Pinpoint the cell where the given text exists, returning its (x, y) midpoint coordinate. 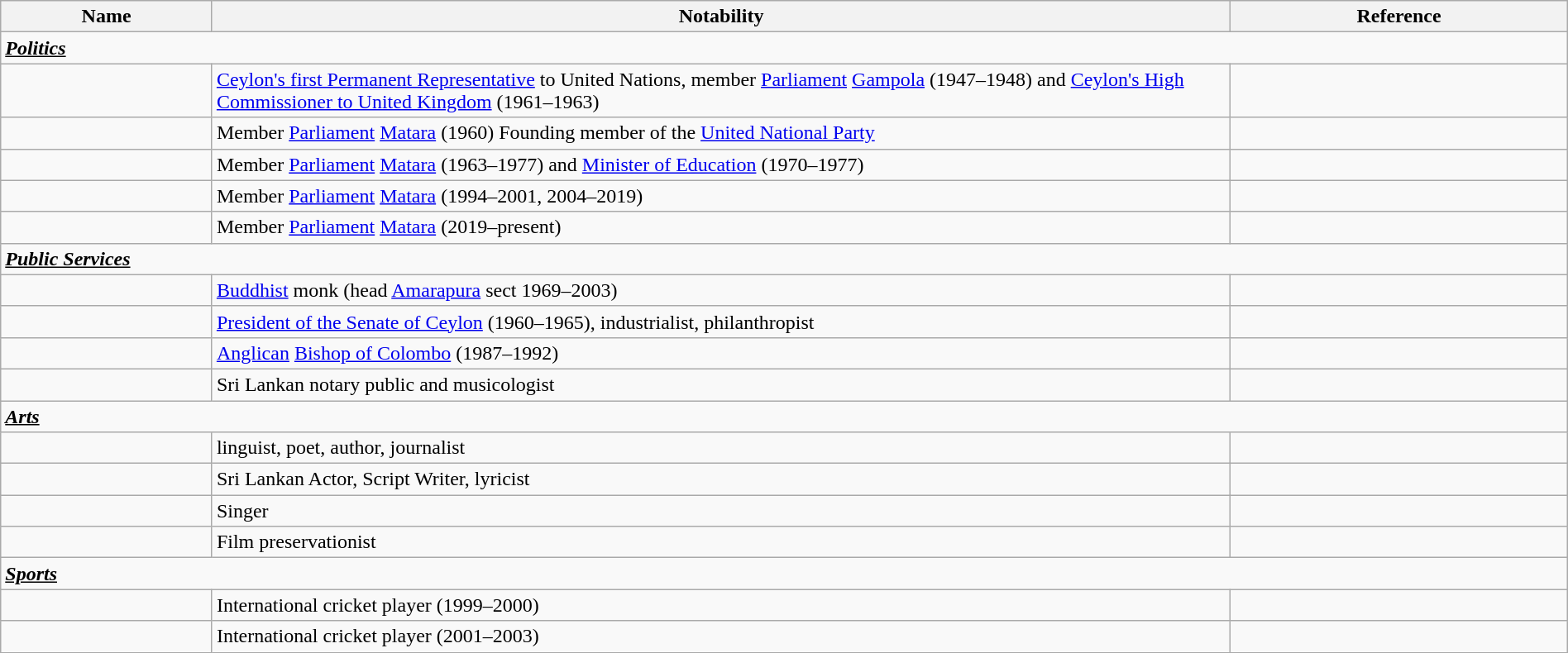
Member Parliament Matara (1960) Founding member of the United National Party (721, 133)
Sri Lankan Actor, Script Writer, lyricist (721, 479)
Member Parliament Matara (2019–present) (721, 227)
Member Parliament Matara (1963–1977) and Minister of Education (1970–1977) (721, 164)
Reference (1399, 17)
Sports (784, 574)
Public Services (784, 259)
Politics (784, 48)
Film preservationist (721, 542)
Arts (784, 416)
Buddhist monk (head Amarapura sect 1969–2003) (721, 290)
Notability (721, 17)
International cricket player (2001–2003) (721, 636)
President of the Senate of Ceylon (1960–1965), industrialist, philanthropist (721, 322)
Name (107, 17)
Sri Lankan notary public and musicologist (721, 384)
Anglican Bishop of Colombo (1987–1992) (721, 353)
Singer (721, 511)
linguist, poet, author, journalist (721, 448)
Member Parliament Matara (1994–2001, 2004–2019) (721, 196)
International cricket player (1999–2000) (721, 605)
